Return the [x, y] coordinate for the center point of the cell that contains the specified text.  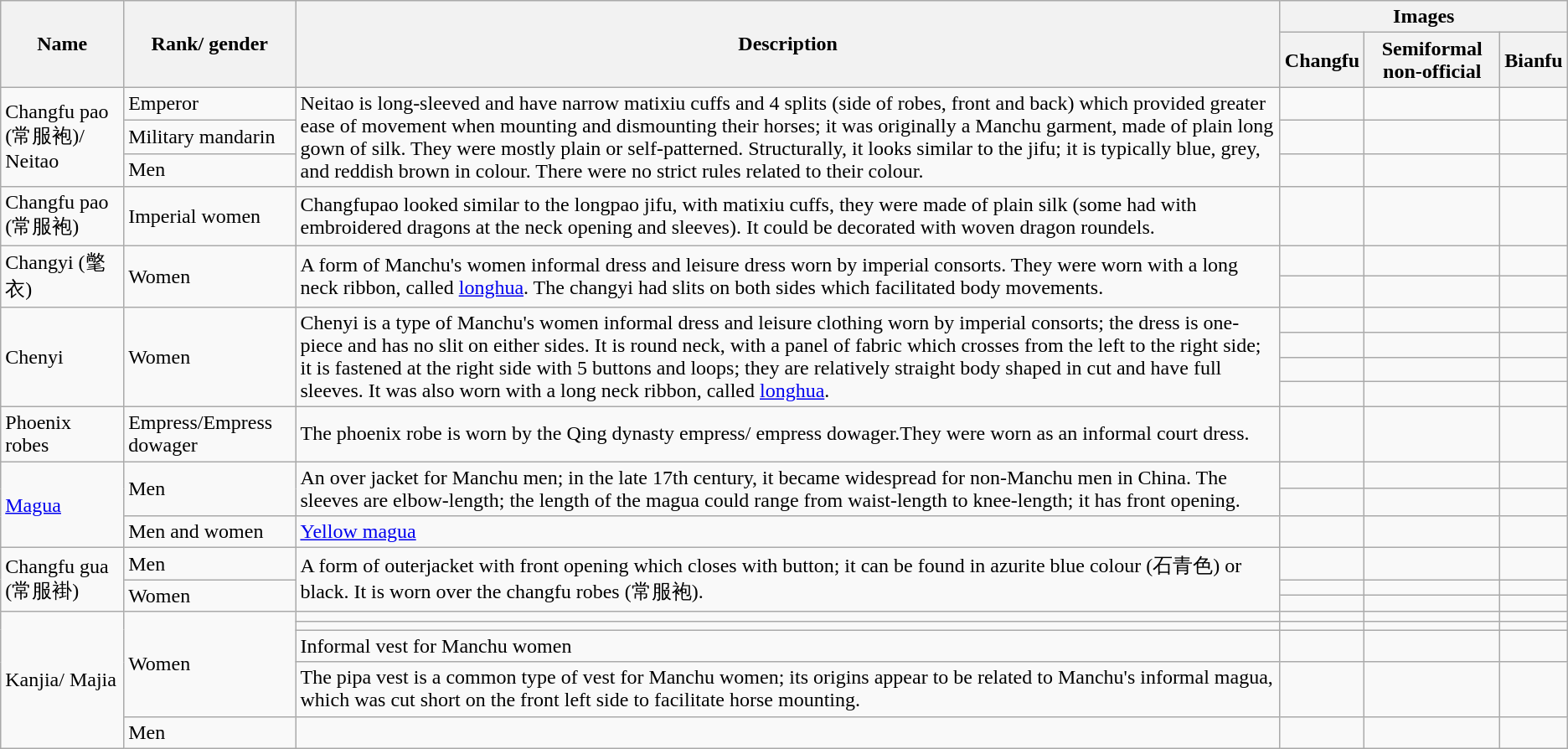
Semiformal non-official [1432, 60]
Changyi (氅衣) [62, 276]
Chenyi [62, 357]
Bianfu [1534, 60]
Empress/Empress dowager [209, 434]
Phoenix robes [62, 434]
Changfu pao (常服袍)/ Neitao [62, 137]
Kanjia/ Majia [62, 680]
Name [62, 44]
Images [1424, 17]
Rank/ gender [209, 44]
Emperor [209, 104]
Men and women [209, 532]
Changfu [1322, 60]
Changfu pao (常服袍) [62, 216]
Description [787, 44]
Informal vest for Manchu women [787, 646]
Yellow magua [787, 532]
Imperial women [209, 216]
Magua [62, 504]
The phoenix robe is worn by the Qing dynasty empress/ empress dowager.They were worn as an informal court dress. [787, 434]
Changfu gua (常服褂) [62, 580]
Military mandarin [209, 137]
